For the text-containing cell, return its midpoint in [X, Y] coordinate format. 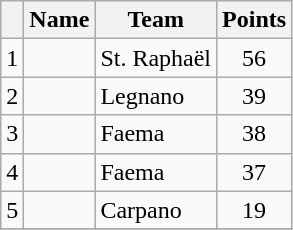
Legnano [156, 96]
2 [12, 96]
39 [254, 96]
19 [254, 210]
5 [12, 210]
St. Raphaël [156, 58]
Points [254, 20]
1 [12, 58]
3 [12, 134]
Team [156, 20]
4 [12, 172]
37 [254, 172]
Carpano [156, 210]
38 [254, 134]
Name [60, 20]
56 [254, 58]
